Determine the [x, y] coordinate at the center of the cell enclosing the given text.  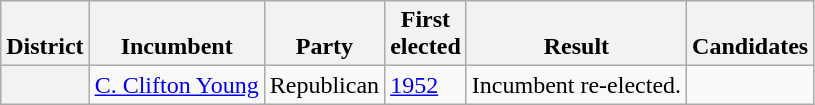
District [45, 34]
C. Clifton Young [176, 85]
Firstelected [426, 34]
Candidates [750, 34]
Incumbent [176, 34]
Incumbent re-elected. [576, 85]
Party [324, 34]
Republican [324, 85]
1952 [426, 85]
Result [576, 34]
